For the text-containing cell, return its midpoint in [x, y] coordinate format. 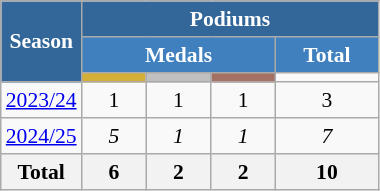
7 [326, 136]
2024/25 [42, 136]
5 [114, 136]
6 [114, 172]
3 [326, 101]
Podiums [230, 19]
Season [42, 42]
2023/24 [42, 101]
Medals [179, 55]
10 [326, 172]
